Determine the [X, Y] coordinate at the center of the cell enclosing the given text.  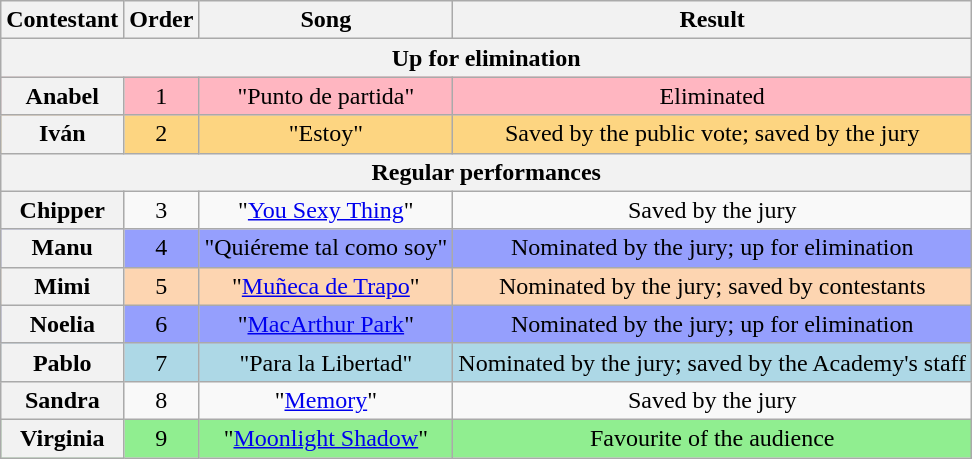
Favourite of the audience [712, 438]
"Para la Libertad" [326, 362]
Sandra [62, 400]
3 [162, 210]
Mimi [62, 286]
Order [162, 20]
"Memory" [326, 400]
Song [326, 20]
"Quiéreme tal como soy" [326, 248]
Eliminated [712, 96]
Pablo [62, 362]
9 [162, 438]
5 [162, 286]
Virginia [62, 438]
Regular performances [486, 172]
"You Sexy Thing" [326, 210]
Chipper [62, 210]
"Estoy" [326, 134]
Up for elimination [486, 58]
Nominated by the jury; saved by the Academy's staff [712, 362]
Result [712, 20]
8 [162, 400]
6 [162, 324]
"Muñeca de Trapo" [326, 286]
"Moonlight Shadow" [326, 438]
2 [162, 134]
Iván [62, 134]
4 [162, 248]
Noelia [62, 324]
Saved by the public vote; saved by the jury [712, 134]
"MacArthur Park" [326, 324]
7 [162, 362]
Contestant [62, 20]
Nominated by the jury; saved by contestants [712, 286]
Anabel [62, 96]
1 [162, 96]
"Punto de partida" [326, 96]
Manu [62, 248]
